Provide the (X, Y) coordinate of the cell's center where the given text is located.  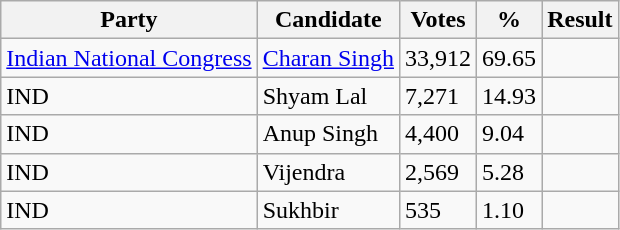
5.28 (510, 172)
Shyam Lal (328, 96)
2,569 (438, 172)
Party (129, 20)
Sukhbir (328, 210)
Indian National Congress (129, 58)
Candidate (328, 20)
Result (580, 20)
Vijendra (328, 172)
Charan Singh (328, 58)
1.10 (510, 210)
% (510, 20)
535 (438, 210)
69.65 (510, 58)
9.04 (510, 134)
33,912 (438, 58)
Anup Singh (328, 134)
Votes (438, 20)
4,400 (438, 134)
7,271 (438, 96)
14.93 (510, 96)
